Determine the (x, y) coordinate at the center of the cell enclosing the given text.  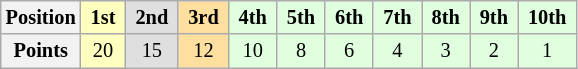
3rd (203, 17)
3 (446, 51)
12 (203, 51)
2 (494, 51)
6 (349, 51)
8 (301, 51)
4th (253, 17)
10th (547, 17)
1st (104, 17)
15 (152, 51)
8th (446, 17)
9th (494, 17)
2nd (152, 17)
1 (547, 51)
4 (397, 51)
6th (349, 17)
7th (397, 17)
Position (41, 17)
Points (41, 51)
20 (104, 51)
10 (253, 51)
5th (301, 17)
